Determine the (x, y) coordinate at the center of the cell enclosing the given text.  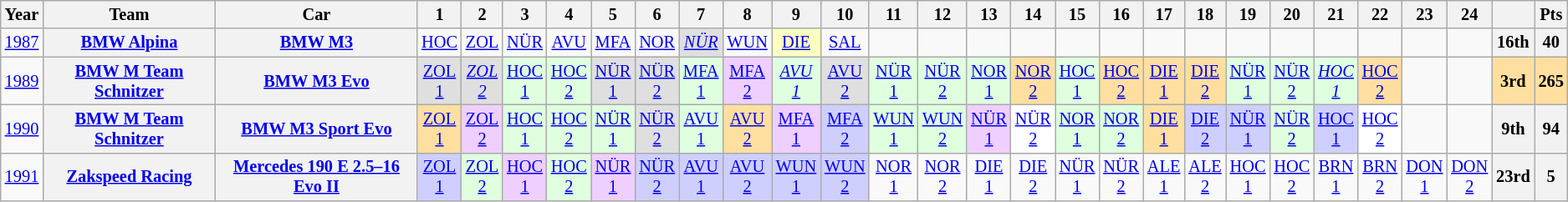
6 (657, 14)
MFA (614, 43)
Mercedes 190 E 2.5–16 Evo II (316, 177)
DON1 (1424, 177)
9 (796, 14)
ALE1 (1164, 177)
4 (569, 14)
BRN1 (1336, 177)
NOR (657, 43)
17 (1164, 14)
BRN2 (1380, 177)
3 (525, 14)
23 (1424, 14)
3rd (1513, 81)
265 (1551, 81)
24 (1469, 14)
22 (1380, 14)
DIE (796, 43)
94 (1551, 129)
1 (440, 14)
1990 (22, 129)
20 (1291, 14)
16 (1121, 14)
13 (988, 14)
BMW M3 (316, 43)
SAL (845, 43)
8 (747, 14)
Year (22, 14)
Zakspeed Racing (129, 177)
7 (701, 14)
2 (482, 14)
1991 (22, 177)
40 (1551, 43)
ZOL (482, 43)
Team (129, 14)
1989 (22, 81)
BMW M3 Sport Evo (316, 129)
18 (1204, 14)
Pts (1551, 14)
HOC (440, 43)
WUN (747, 43)
10 (845, 14)
1987 (22, 43)
15 (1077, 14)
ALE2 (1204, 177)
19 (1248, 14)
Car (316, 14)
14 (1034, 14)
21 (1336, 14)
9th (1513, 129)
DON2 (1469, 177)
16th (1513, 43)
12 (942, 14)
BMW Alpina (129, 43)
AVU (569, 43)
BMW M3 Evo (316, 81)
11 (893, 14)
23rd (1513, 177)
